Determine the [X, Y] coordinate at the center of the cell enclosing the given text.  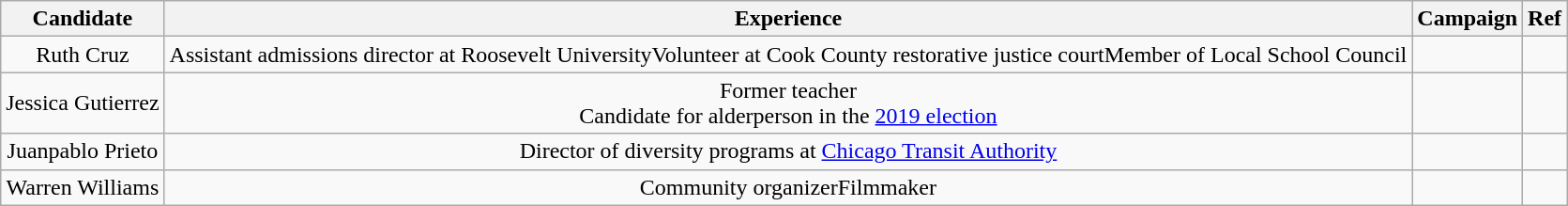
Former teacherCandidate for alderperson in the 2019 election [788, 103]
Director of diversity programs at Chicago Transit Authority [788, 151]
Candidate [83, 19]
Warren Williams [83, 187]
Jessica Gutierrez [83, 103]
Ref [1545, 19]
Juanpablo Prieto [83, 151]
Community organizerFilmmaker [788, 187]
Ruth Cruz [83, 55]
Campaign [1468, 19]
Experience [788, 19]
Assistant admissions director at Roosevelt UniversityVolunteer at Cook County restorative justice courtMember of Local School Council [788, 55]
